Scan for the cell matching the given text and deliver its (x, y) coordinate at center. 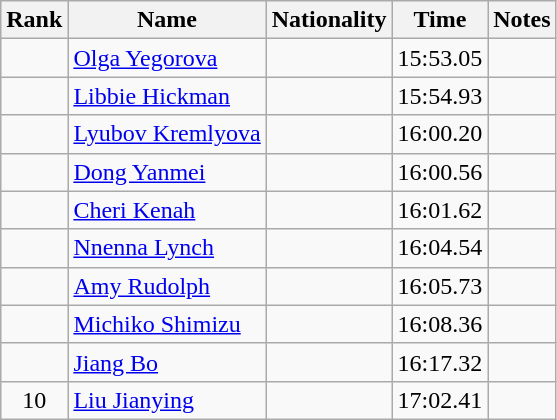
Olga Yegorova (167, 58)
10 (34, 400)
16:00.20 (440, 134)
17:02.41 (440, 400)
15:53.05 (440, 58)
16:00.56 (440, 172)
Dong Yanmei (167, 172)
Cheri Kenah (167, 210)
Amy Rudolph (167, 286)
Michiko Shimizu (167, 324)
Libbie Hickman (167, 96)
16:17.32 (440, 362)
15:54.93 (440, 96)
16:01.62 (440, 210)
Lyubov Kremlyova (167, 134)
Jiang Bo (167, 362)
Time (440, 20)
16:05.73 (440, 286)
16:08.36 (440, 324)
16:04.54 (440, 248)
Name (167, 20)
Nationality (329, 20)
Nnenna Lynch (167, 248)
Liu Jianying (167, 400)
Rank (34, 20)
Notes (522, 20)
